From the cell containing the given text, extract its center point as (X, Y) coordinate. 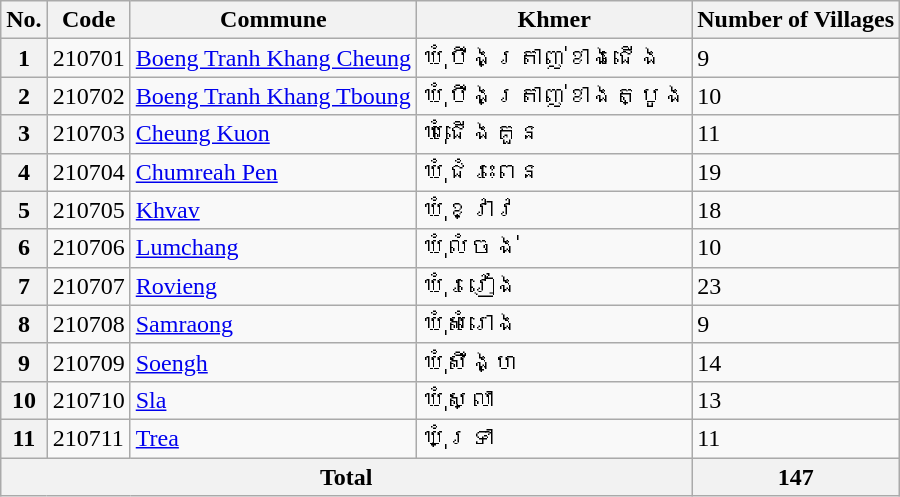
210702 (88, 96)
Khvav (273, 210)
4 (24, 172)
210704 (88, 172)
210710 (88, 400)
ឃុំសឹង្ហ (554, 362)
Boeng Tranh Khang Cheung (273, 58)
13 (796, 400)
ឃុំទ្រា (554, 438)
210707 (88, 286)
Rovieng (273, 286)
5 (24, 210)
18 (796, 210)
6 (24, 248)
Boeng Tranh Khang Tboung (273, 96)
Lumchang (273, 248)
ឃុំបឹងត្រាញ់ខាងត្បូង (554, 96)
Total (346, 477)
ឃុំរវៀង (554, 286)
Sla (273, 400)
Code (88, 20)
3 (24, 134)
2 (24, 96)
ឃុំសំរោង (554, 324)
ឃុំបឹងត្រាញ់ខាងជើង (554, 58)
ឃុំខ្វាវ (554, 210)
ឃុំលំចង់ (554, 248)
Cheung Kuon (273, 134)
7 (24, 286)
210706 (88, 248)
Khmer (554, 20)
ឃុំជំរះពេន (554, 172)
210708 (88, 324)
Commune (273, 20)
1 (24, 58)
Trea (273, 438)
ឃុំជើងគួន (554, 134)
Chumreah Pen (273, 172)
Soengh (273, 362)
Number of Villages (796, 20)
8 (24, 324)
19 (796, 172)
210703 (88, 134)
210711 (88, 438)
210701 (88, 58)
No. (24, 20)
147 (796, 477)
23 (796, 286)
14 (796, 362)
210709 (88, 362)
210705 (88, 210)
ឃុំស្លា (554, 400)
Samraong (273, 324)
